Determine the [x, y] coordinate at the center of the cell enclosing the given text.  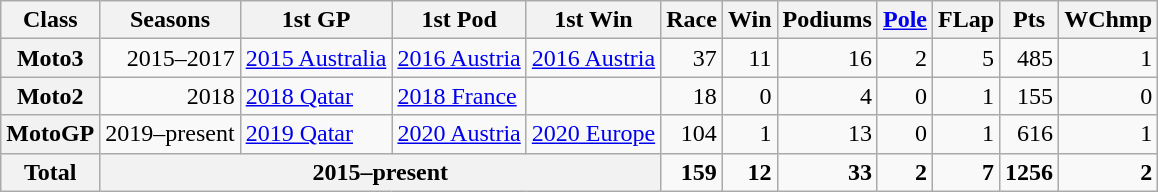
2015 Australia [316, 58]
11 [750, 58]
1st Pod [459, 20]
155 [1030, 96]
4 [827, 96]
2015–present [380, 172]
Race [692, 20]
Pts [1030, 20]
485 [1030, 58]
WChmp [1108, 20]
16 [827, 58]
2015–2017 [170, 58]
Seasons [170, 20]
2019–present [170, 134]
1256 [1030, 172]
1st Win [593, 20]
2018 Qatar [316, 96]
2018 France [459, 96]
616 [1030, 134]
2020 Europe [593, 134]
33 [827, 172]
7 [966, 172]
12 [750, 172]
Class [50, 20]
Podiums [827, 20]
Pole [904, 20]
37 [692, 58]
Moto3 [50, 58]
18 [692, 96]
104 [692, 134]
2020 Austria [459, 134]
2019 Qatar [316, 134]
Win [750, 20]
5 [966, 58]
2018 [170, 96]
FLap [966, 20]
MotoGP [50, 134]
Total [50, 172]
Moto2 [50, 96]
159 [692, 172]
13 [827, 134]
1st GP [316, 20]
